Search for the cell housing the specified text and yield its (X, Y) center coordinate. 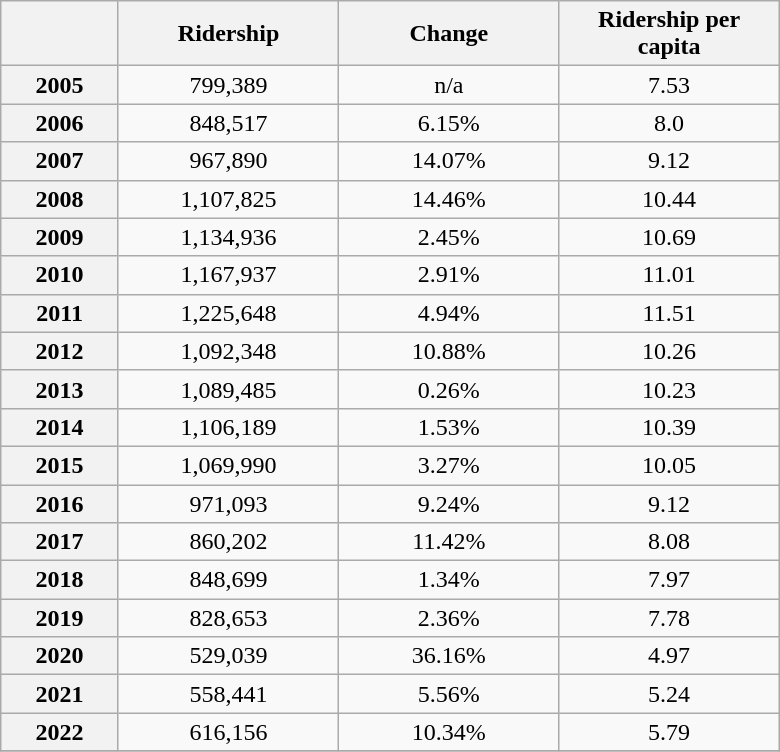
10.23 (669, 389)
14.07% (449, 161)
7.97 (669, 580)
2007 (60, 161)
2018 (60, 580)
4.94% (449, 313)
558,441 (228, 694)
1,069,990 (228, 465)
967,890 (228, 161)
Ridership per capita (669, 34)
5.24 (669, 694)
1.34% (449, 580)
2017 (60, 542)
2019 (60, 618)
10.26 (669, 351)
1,106,189 (228, 427)
1,107,825 (228, 199)
2014 (60, 427)
0.26% (449, 389)
1,092,348 (228, 351)
2.45% (449, 237)
2009 (60, 237)
11.01 (669, 275)
529,039 (228, 656)
971,093 (228, 503)
11.42% (449, 542)
848,699 (228, 580)
860,202 (228, 542)
5.56% (449, 694)
9.24% (449, 503)
10.69 (669, 237)
8.08 (669, 542)
2006 (60, 123)
10.34% (449, 732)
10.88% (449, 351)
848,517 (228, 123)
4.97 (669, 656)
2015 (60, 465)
2013 (60, 389)
2016 (60, 503)
7.53 (669, 85)
8.0 (669, 123)
1,225,648 (228, 313)
2005 (60, 85)
616,156 (228, 732)
1,134,936 (228, 237)
10.05 (669, 465)
828,653 (228, 618)
1,167,937 (228, 275)
2010 (60, 275)
2.91% (449, 275)
2012 (60, 351)
2022 (60, 732)
2020 (60, 656)
2011 (60, 313)
6.15% (449, 123)
5.79 (669, 732)
7.78 (669, 618)
2.36% (449, 618)
1.53% (449, 427)
2021 (60, 694)
3.27% (449, 465)
10.39 (669, 427)
Change (449, 34)
14.46% (449, 199)
1,089,485 (228, 389)
799,389 (228, 85)
2008 (60, 199)
10.44 (669, 199)
36.16% (449, 656)
n/a (449, 85)
11.51 (669, 313)
Ridership (228, 34)
